Extract the (x, y) coordinate from the center of the cell holding the provided text.  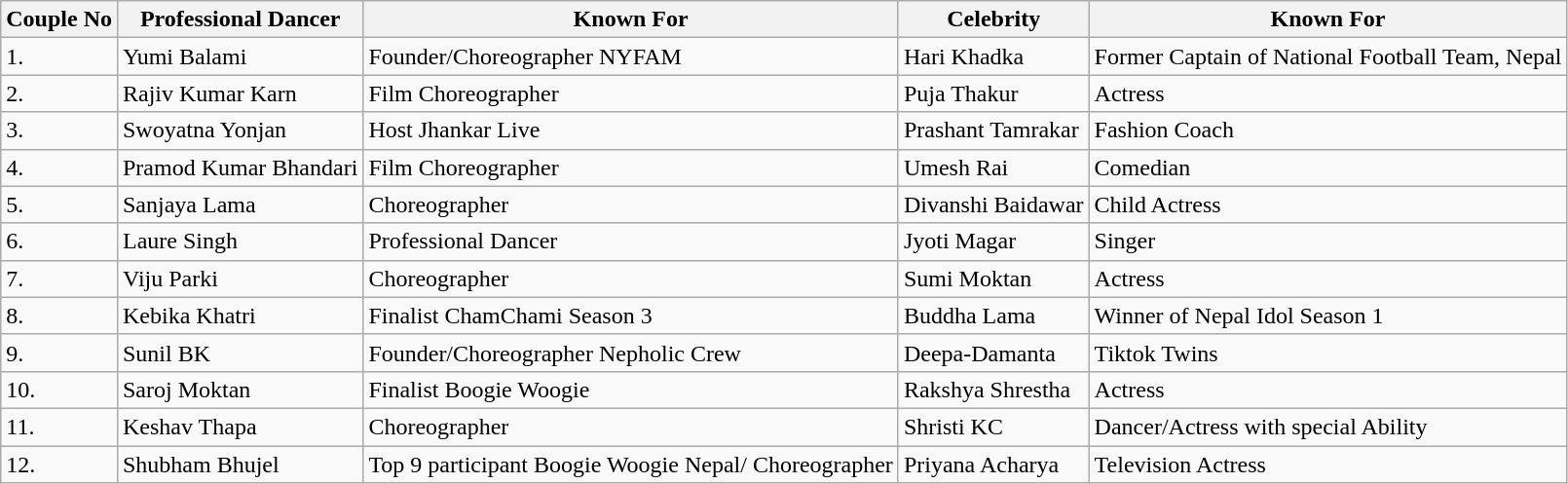
Deepa-Damanta (993, 353)
5. (59, 205)
Viju Parki (240, 279)
Rakshya Shrestha (993, 390)
4. (59, 168)
Child Actress (1328, 205)
Finalist Boogie Woogie (631, 390)
Winner of Nepal Idol Season 1 (1328, 316)
Divanshi Baidawar (993, 205)
Top 9 participant Boogie Woogie Nepal/ Choreographer (631, 465)
11. (59, 427)
Sumi Moktan (993, 279)
2. (59, 93)
Pramod Kumar Bhandari (240, 168)
Singer (1328, 242)
Buddha Lama (993, 316)
Umesh Rai (993, 168)
Dancer/Actress with special Ability (1328, 427)
Shubham Bhujel (240, 465)
10. (59, 390)
Sanjaya Lama (240, 205)
Founder/Choreographer NYFAM (631, 56)
Fashion Coach (1328, 130)
Yumi Balami (240, 56)
9. (59, 353)
Jyoti Magar (993, 242)
Swoyatna Yonjan (240, 130)
Celebrity (993, 19)
Saroj Moktan (240, 390)
Prashant Tamrakar (993, 130)
Priyana Acharya (993, 465)
Keshav Thapa (240, 427)
Rajiv Kumar Karn (240, 93)
Host Jhankar Live (631, 130)
6. (59, 242)
Couple No (59, 19)
Former Captain of National Football Team, Nepal (1328, 56)
12. (59, 465)
Laure Singh (240, 242)
Kebika Khatri (240, 316)
Shristi KC (993, 427)
Puja Thakur (993, 93)
3. (59, 130)
Comedian (1328, 168)
Hari Khadka (993, 56)
Television Actress (1328, 465)
Tiktok Twins (1328, 353)
Sunil BK (240, 353)
8. (59, 316)
Founder/Choreographer Nepholic Crew (631, 353)
1. (59, 56)
Finalist ChamChami Season 3 (631, 316)
7. (59, 279)
